Return (X, Y) of the center of cell containing provided text 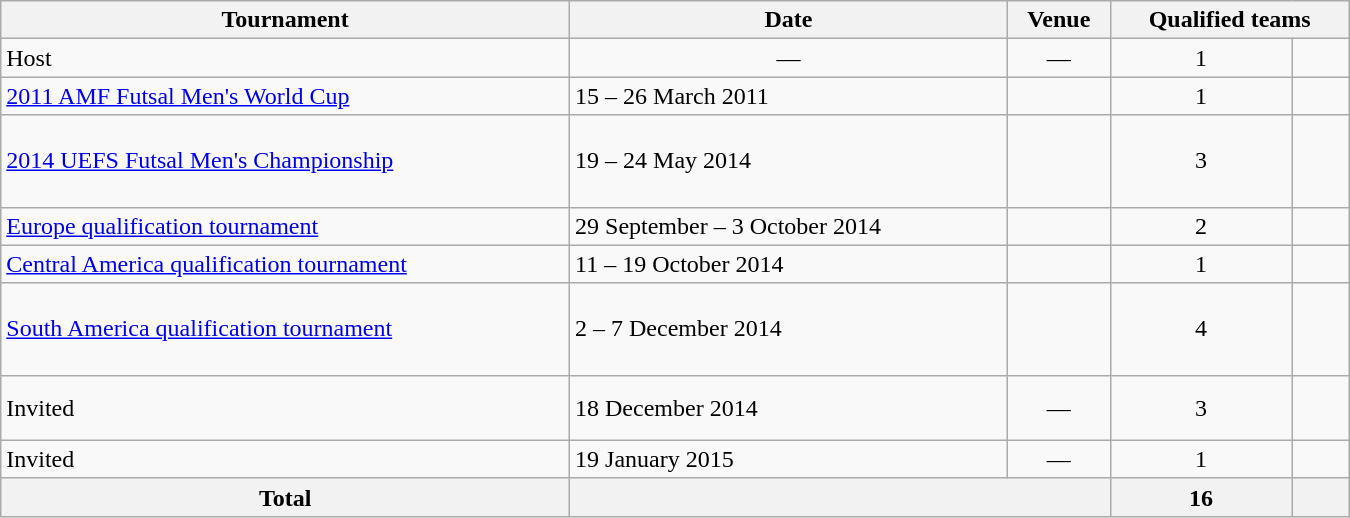
Central America qualification tournament (286, 264)
Tournament (286, 20)
2 (1201, 226)
Host (286, 58)
4 (1201, 329)
18 December 2014 (789, 408)
Qualified teams (1230, 20)
19 – 24 May 2014 (789, 161)
Venue (1060, 20)
11 – 19 October 2014 (789, 264)
2 – 7 December 2014 (789, 329)
19 January 2015 (789, 459)
16 (1201, 497)
Europe qualification tournament (286, 226)
29 September – 3 October 2014 (789, 226)
2014 UEFS Futsal Men's Championship (286, 161)
Total (286, 497)
15 – 26 March 2011 (789, 96)
2011 AMF Futsal Men's World Cup (286, 96)
South America qualification tournament (286, 329)
Date (789, 20)
